Output the [x, y] coordinate of the center of the cell containing the given text.  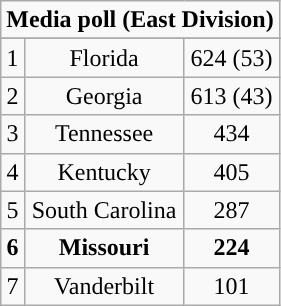
624 (53) [232, 58]
Missouri [104, 248]
7 [13, 286]
434 [232, 134]
224 [232, 248]
Vanderbilt [104, 286]
2 [13, 96]
5 [13, 210]
1 [13, 58]
Tennessee [104, 134]
4 [13, 172]
Media poll (East Division) [140, 20]
613 (43) [232, 96]
101 [232, 286]
South Carolina [104, 210]
Georgia [104, 96]
Florida [104, 58]
6 [13, 248]
405 [232, 172]
Kentucky [104, 172]
3 [13, 134]
287 [232, 210]
